Return the [X, Y] coordinate for the center point of the cell that contains the specified text.  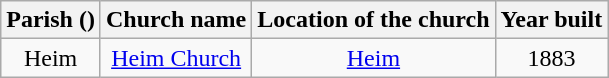
1883 [552, 58]
Church name [176, 20]
Parish () [51, 20]
Year built [552, 20]
Location of the church [374, 20]
Heim Church [176, 58]
